Return the (X, Y) coordinate for the center point of the cell that contains the specified text.  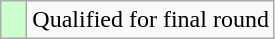
Qualified for final round (151, 20)
